Locate the cell with the specified text and output its (X, Y) center coordinate. 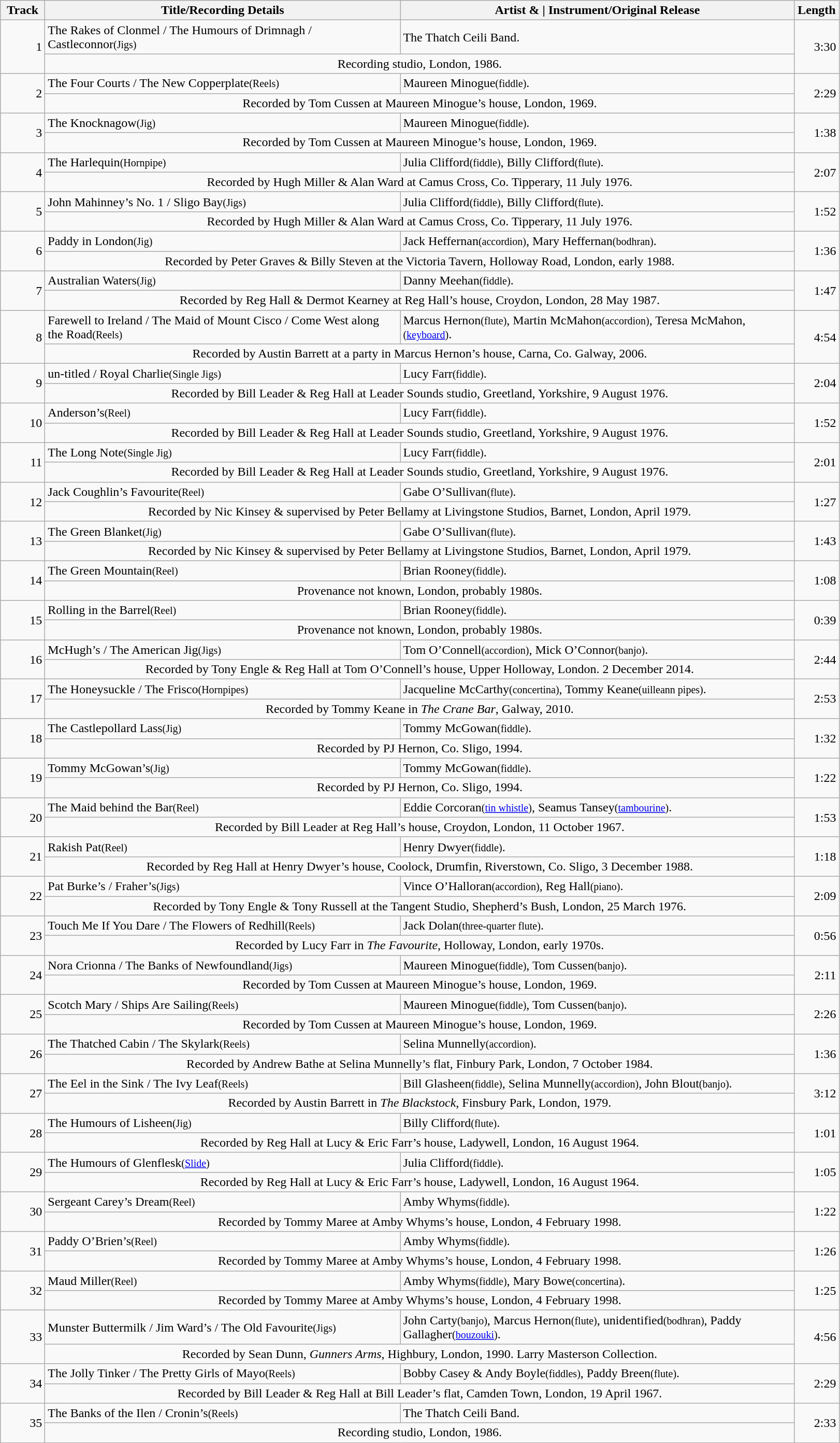
18 (23, 738)
2:26 (817, 1015)
The Harlequin(Hornpipe) (223, 162)
Touch Me If You Dare / The Flowers of Redhill(Reels) (223, 926)
The Long Note(Single Jig) (223, 452)
5 (23, 211)
The Jolly Tinker / The Pretty Girls of Mayo(Reels) (223, 1374)
Paddy in London(Jig) (223, 241)
1:25 (817, 1291)
Recorded by Lucy Farr in The Favourite, Holloway, London, early 1970s. (419, 946)
Recorded by Bill Leader & Reg Hall at Bill Leader’s flat, Camden Town, London, 19 April 1967. (419, 1393)
7 (23, 291)
2:11 (817, 975)
21 (23, 856)
Bobby Casey & Andy Boyle(fiddles), Paddy Breen(flute). (598, 1374)
Nora Crionna / The Banks of Newfoundland(Jigs) (223, 965)
12 (23, 502)
Recorded by Tony Engle & Reg Hall at Tom O’Connell’s house, Upper Holloway, London. 2 December 2014. (419, 669)
29 (23, 1172)
The Castlepollard Lass(Jig) (223, 728)
The Banks of the Ilen / Cronin’s(Reels) (223, 1413)
The Green Mountain(Reel) (223, 570)
30 (23, 1211)
Jack Dolan(three-quarter flute). (598, 926)
Australian Waters(Jig) (223, 281)
Recorded by Andrew Bathe at Selina Munnelly’s flat, Finbury Park, London, 7 October 1984. (419, 1064)
22 (23, 896)
un-titled / Royal Charlie(Single Jigs) (223, 374)
2:33 (817, 1423)
1:08 (817, 580)
Danny Meehan(fiddle). (598, 281)
2 (23, 93)
4 (23, 172)
McHugh’s / The American Jig(Jigs) (223, 650)
Jack Coughlin’s Favourite(Reel) (223, 492)
Pat Burke’s / Fraher’s(Jigs) (223, 886)
Recorded by Tony Engle & Tony Russell at the Tangent Studio, Shepherd’s Bush, London, 25 March 1976. (419, 906)
1:47 (817, 291)
Anderson’s(Reel) (223, 413)
4:56 (817, 1337)
Amby Whyms(fiddle), Mary Bowe(concertina). (598, 1281)
Recorded by Austin Barrett in The Blackstock, Finsbury Park, London, 1979. (419, 1103)
Munster Buttermilk / Jim Ward’s / The Old Favourite(Jigs) (223, 1327)
1:27 (817, 502)
Eddie Corcoran(tin whistle), Seamus Tansey(tambourine). (598, 807)
The Rakes of Clonmel / The Humours of Drimnagh / Castleconnor(Jigs) (223, 37)
Jack Heffernan(accordion), Mary Heffernan(bodhran). (598, 241)
1:53 (817, 817)
Tommy McGowan’s(Jig) (223, 768)
Rolling in the Barrel(Reel) (223, 610)
Scotch Mary / Ships Are Sailing(Reels) (223, 1005)
10 (23, 423)
Maud Miller(Reel) (223, 1281)
9 (23, 383)
The Thatched Cabin / The Skylark(Reels) (223, 1044)
35 (23, 1423)
The Honeysuckle / The Frisco(Hornpipes) (223, 689)
1 (23, 47)
Recorded by Tommy Keane in The Crane Bar, Galway, 2010. (419, 709)
4:54 (817, 337)
1:26 (817, 1251)
23 (23, 936)
3 (23, 133)
Length (817, 10)
The Eel in the Sink / The Ivy Leaf(Reels) (223, 1083)
Marcus Hernon(flute), Martin McMahon(accordion), Teresa McMahon, (keyboard). (598, 327)
2:53 (817, 699)
John Mahinney’s No. 1 / Sligo Bay(Jigs) (223, 202)
19 (23, 778)
Bill Glasheen(fiddle), Selina Munnelly(accordion), John Blout(banjo). (598, 1083)
1:18 (817, 856)
Rakish Pat(Reel) (223, 847)
Track (23, 10)
27 (23, 1093)
Sergeant Carey’s Dream(Reel) (223, 1202)
15 (23, 620)
32 (23, 1291)
14 (23, 580)
17 (23, 699)
Vince O’Halloran(accordion), Reg Hall(piano). (598, 886)
28 (23, 1133)
Farewell to Ireland / The Maid of Mount Cisco / Come West along the Road(Reels) (223, 327)
2:07 (817, 172)
1:01 (817, 1133)
The Humours of Lisheen(Jig) (223, 1123)
Jacqueline McCarthy(concertina), Tommy Keane(uilleann pipes). (598, 689)
34 (23, 1383)
2:01 (817, 462)
Recorded by Sean Dunn, Gunners Arms, Highbury, London, 1990. Larry Masterson Collection. (419, 1354)
The Four Courts / The New Copperplate(Reels) (223, 83)
11 (23, 462)
Artist & | Instrument/Original Release (598, 10)
1:05 (817, 1172)
6 (23, 251)
3:12 (817, 1093)
Julia Clifford(fiddle). (598, 1162)
Paddy O’Brien’s(Reel) (223, 1241)
Recorded by Reg Hall & Dermot Kearney at Reg Hall’s house, Croydon, London, 28 May 1987. (419, 301)
16 (23, 660)
The Maid behind the Bar(Reel) (223, 807)
Recorded by Reg Hall at Henry Dwyer’s house, Coolock, Drumfin, Riverstown, Co. Sligo, 3 December 1988. (419, 866)
2:09 (817, 896)
Henry Dwyer(fiddle). (598, 847)
13 (23, 541)
Recorded by Bill Leader at Reg Hall’s house, Croydon, London, 11 October 1967. (419, 827)
1:32 (817, 738)
Selina Munnelly(accordion). (598, 1044)
The Knocknagow(Jig) (223, 123)
Title/Recording Details (223, 10)
Recorded by Peter Graves & Billy Steven at the Victoria Tavern, Holloway Road, London, early 1988. (419, 261)
0:56 (817, 936)
31 (23, 1251)
Billy Clifford(flute). (598, 1123)
25 (23, 1015)
24 (23, 975)
John Carty(banjo), Marcus Hernon(flute), unidentified(bodhran), Paddy Gallagher(bouzouki). (598, 1327)
1:43 (817, 541)
2:44 (817, 660)
The Humours of Glenflesk(Slide) (223, 1162)
20 (23, 817)
33 (23, 1337)
2:04 (817, 383)
The Green Blanket(Jig) (223, 531)
8 (23, 337)
Recorded by Austin Barrett at a party in Marcus Hernon’s house, Carna, Co. Galway, 2006. (419, 354)
3:30 (817, 47)
26 (23, 1054)
Tom O’Connell(accordion), Mick O’Connor(banjo). (598, 650)
1:38 (817, 133)
0:39 (817, 620)
